Identify which cell holds the provided text, then report its [X, Y] central coordinate. 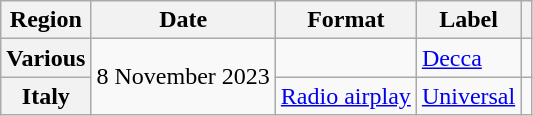
Format [346, 20]
Decca [468, 58]
Date [183, 20]
8 November 2023 [183, 77]
Region [46, 20]
Various [46, 58]
Italy [46, 96]
Radio airplay [346, 96]
Label [468, 20]
Universal [468, 96]
